Determine the [X, Y] coordinate at the center of the cell enclosing the given text.  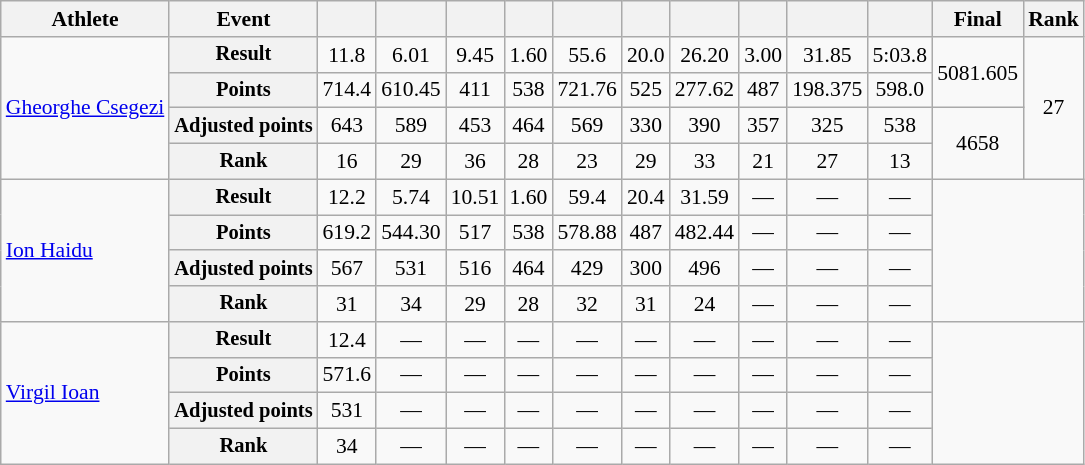
567 [348, 269]
482.44 [704, 233]
277.62 [704, 90]
11.8 [348, 55]
3.00 [763, 55]
721.76 [586, 90]
Virgil Ioan [86, 393]
516 [476, 269]
330 [646, 126]
5081.605 [978, 72]
31.59 [704, 197]
16 [348, 162]
571.6 [348, 375]
Ion Haidu [86, 250]
643 [348, 126]
Final [978, 19]
33 [704, 162]
325 [827, 126]
20.0 [646, 55]
12.4 [348, 340]
5:03.8 [900, 55]
517 [476, 233]
21 [763, 162]
26.20 [704, 55]
31.85 [827, 55]
714.4 [348, 90]
24 [704, 304]
619.2 [348, 233]
525 [646, 90]
610.45 [410, 90]
453 [476, 126]
59.4 [586, 197]
10.51 [476, 197]
Event [243, 19]
Athlete [86, 19]
589 [410, 126]
6.01 [410, 55]
9.45 [476, 55]
20.4 [646, 197]
12.2 [348, 197]
496 [704, 269]
32 [586, 304]
598.0 [900, 90]
569 [586, 126]
55.6 [586, 55]
23 [586, 162]
429 [586, 269]
300 [646, 269]
390 [704, 126]
13 [900, 162]
5.74 [410, 197]
Gheorghe Csegezi [86, 108]
357 [763, 126]
578.88 [586, 233]
411 [476, 90]
4658 [978, 144]
198.375 [827, 90]
544.30 [410, 233]
36 [476, 162]
